Identify which cell holds the provided text, then report its (x, y) central coordinate. 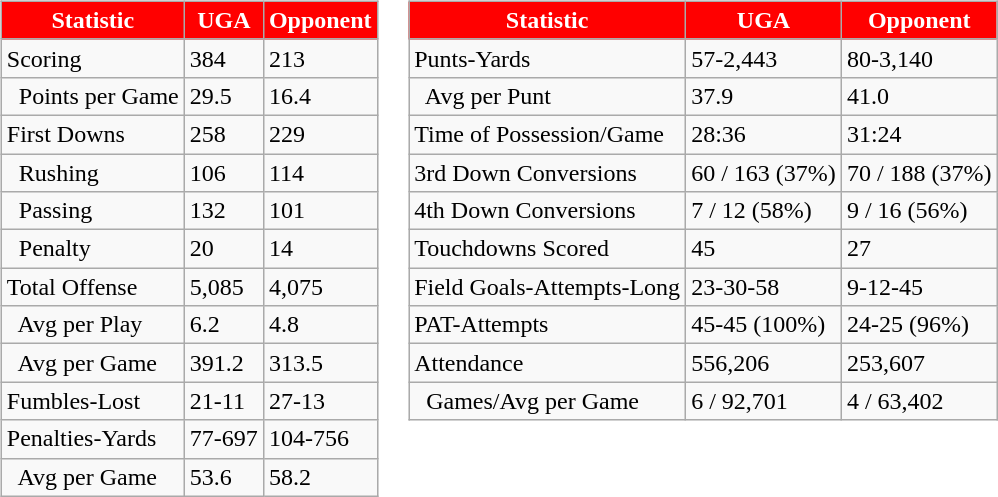
41.0 (919, 96)
Time of Possession/Game (548, 134)
Punts-Yards (548, 58)
7 / 12 (58%) (764, 211)
80-3,140 (919, 58)
20 (224, 249)
9-12-45 (919, 287)
Avg per Punt (548, 96)
27-13 (320, 401)
57-2,443 (764, 58)
21-11 (224, 401)
4.8 (320, 325)
Rushing (92, 173)
Field Goals-Attempts-Long (548, 287)
3rd Down Conversions (548, 173)
Penalty (92, 249)
28:36 (764, 134)
6.2 (224, 325)
23-30-58 (764, 287)
384 (224, 58)
24-25 (96%) (919, 325)
Total Offense (92, 287)
9 / 16 (56%) (919, 211)
Points per Game (92, 96)
Scoring (92, 58)
Touchdowns Scored (548, 249)
4,075 (320, 287)
556,206 (764, 363)
132 (224, 211)
First Downs (92, 134)
37.9 (764, 96)
Attendance (548, 363)
27 (919, 249)
114 (320, 173)
77-697 (224, 439)
45-45 (100%) (764, 325)
5,085 (224, 287)
70 / 188 (37%) (919, 173)
60 / 163 (37%) (764, 173)
45 (764, 249)
Avg per Play (92, 325)
Games/Avg per Game (548, 401)
14 (320, 249)
4th Down Conversions (548, 211)
253,607 (919, 363)
106 (224, 173)
PAT-Attempts (548, 325)
229 (320, 134)
Fumbles-Lost (92, 401)
29.5 (224, 96)
4 / 63,402 (919, 401)
16.4 (320, 96)
31:24 (919, 134)
Passing (92, 211)
391.2 (224, 363)
6 / 92,701 (764, 401)
53.6 (224, 477)
101 (320, 211)
58.2 (320, 477)
104-756 (320, 439)
Penalties-Yards (92, 439)
313.5 (320, 363)
258 (224, 134)
213 (320, 58)
